From the cell containing the given text, extract its center point as (X, Y) coordinate. 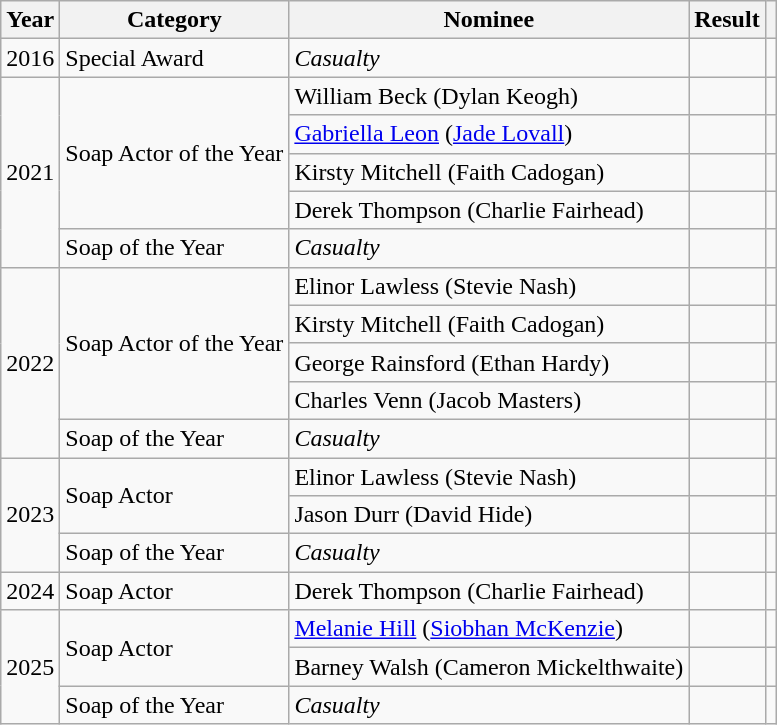
Nominee (489, 20)
Barney Walsh (Cameron Mickelthwaite) (489, 667)
Gabriella Leon (Jade Lovall) (489, 134)
Jason Durr (David Hide) (489, 515)
2025 (30, 667)
George Rainsford (Ethan Hardy) (489, 362)
William Beck (Dylan Keogh) (489, 96)
Special Award (174, 58)
2021 (30, 172)
2016 (30, 58)
Category (174, 20)
2023 (30, 515)
Charles Venn (Jacob Masters) (489, 400)
Melanie Hill (Siobhan McKenzie) (489, 629)
2022 (30, 362)
2024 (30, 591)
Result (727, 20)
Year (30, 20)
